Return the (X, Y) coordinate for the center point of the cell that contains the specified text.  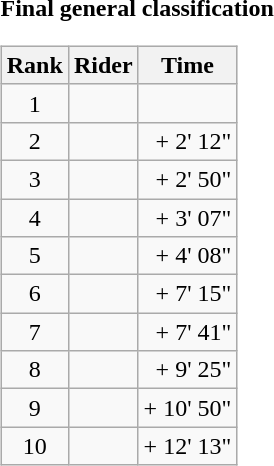
+ 2' 50" (188, 179)
10 (34, 446)
1 (34, 103)
Rank (34, 65)
+ 2' 12" (188, 141)
3 (34, 179)
Time (188, 65)
+ 9' 25" (188, 370)
+ 4' 08" (188, 256)
5 (34, 256)
8 (34, 370)
6 (34, 294)
+ 7' 15" (188, 294)
Rider (103, 65)
4 (34, 217)
+ 10' 50" (188, 408)
7 (34, 332)
+ 12' 13" (188, 446)
9 (34, 408)
2 (34, 141)
+ 3' 07" (188, 217)
+ 7' 41" (188, 332)
